Return [X, Y] of the center of cell containing provided text 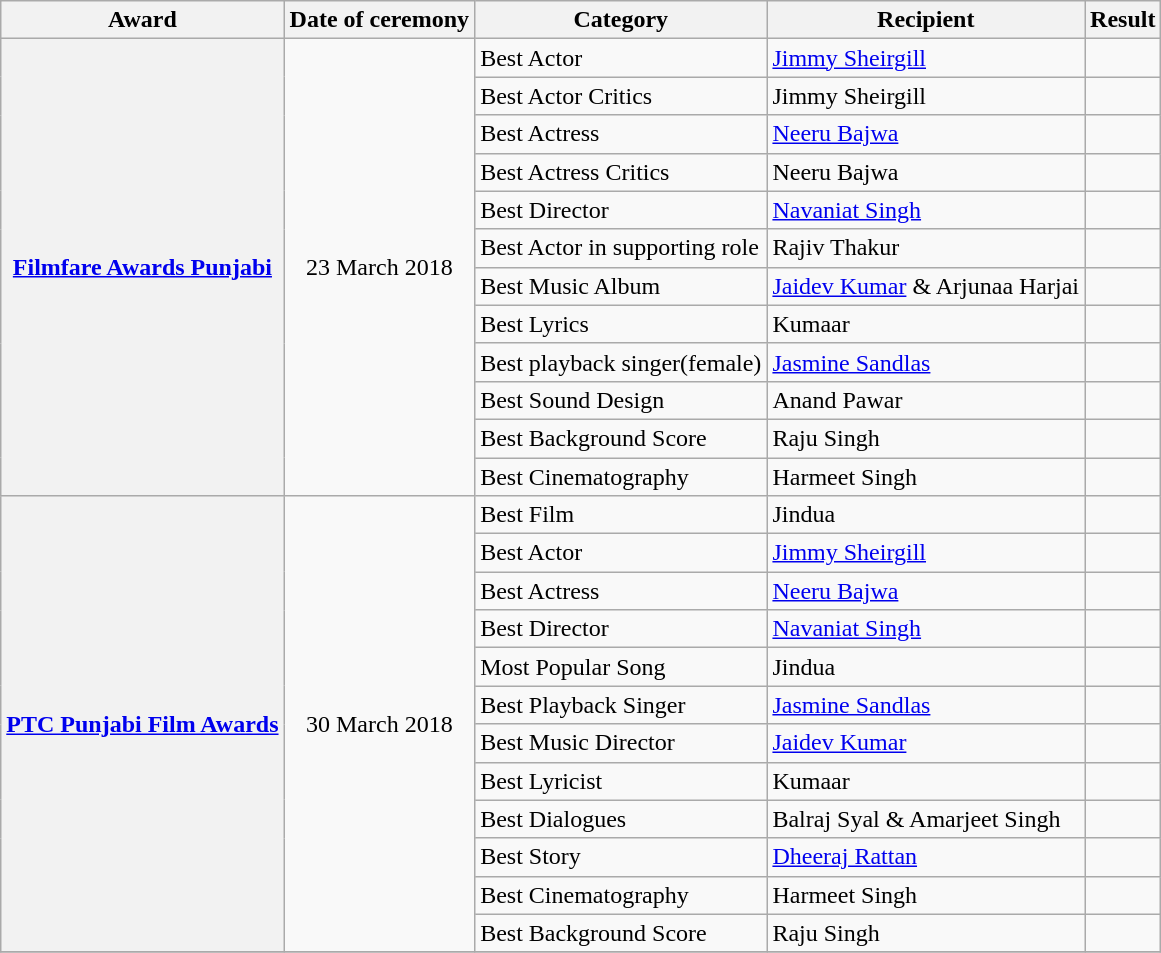
Dheeraj Rattan [926, 857]
Filmfare Awards Punjabi [142, 268]
Best Actor Critics [621, 96]
Best playback singer(female) [621, 362]
Best Playback Singer [621, 705]
Best Actor in supporting role [621, 248]
Balraj Syal & Amarjeet Singh [926, 819]
Best Sound Design [621, 400]
PTC Punjabi Film Awards [142, 724]
Jaidev Kumar [926, 743]
30 March 2018 [380, 724]
Best Actress Critics [621, 172]
Rajiv Thakur [926, 248]
Result [1123, 20]
Category [621, 20]
Best Lyricist [621, 781]
Best Dialogues [621, 819]
23 March 2018 [380, 268]
Best Music Director [621, 743]
Jaidev Kumar & Arjunaa Harjai [926, 286]
Best Story [621, 857]
Anand Pawar [926, 400]
Award [142, 20]
Best Lyrics [621, 324]
Recipient [926, 20]
Best Film [621, 515]
Most Popular Song [621, 667]
Date of ceremony [380, 20]
Best Music Album [621, 286]
